Capture the cell that displays the provided text and extract its [X, Y] central coordinate. 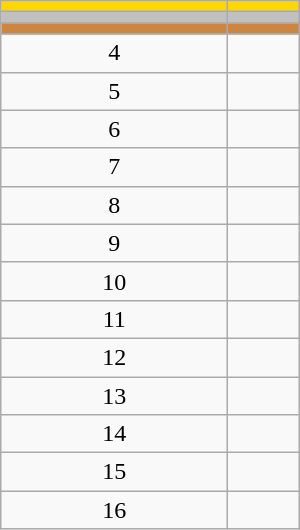
16 [114, 510]
4 [114, 53]
6 [114, 129]
12 [114, 357]
15 [114, 472]
13 [114, 395]
10 [114, 281]
14 [114, 434]
7 [114, 167]
8 [114, 205]
9 [114, 243]
11 [114, 319]
5 [114, 91]
